Determine the (x, y) coordinate at the center of the cell enclosing the given text.  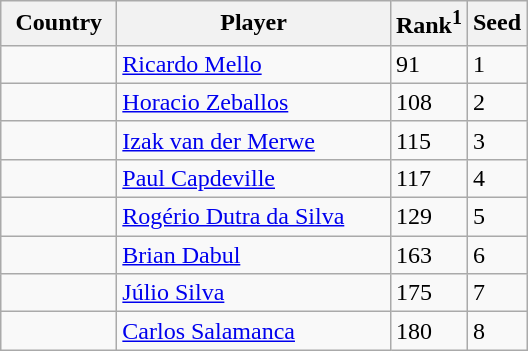
Júlio Silva (254, 293)
Ricardo Mello (254, 64)
Carlos Salamanca (254, 331)
Rank1 (428, 24)
91 (428, 64)
6 (496, 255)
163 (428, 255)
5 (496, 217)
Brian Dabul (254, 255)
117 (428, 178)
108 (428, 102)
2 (496, 102)
Player (254, 24)
1 (496, 64)
4 (496, 178)
Izak van der Merwe (254, 140)
115 (428, 140)
Horacio Zeballos (254, 102)
Rogério Dutra da Silva (254, 217)
175 (428, 293)
180 (428, 331)
Country (59, 24)
3 (496, 140)
8 (496, 331)
Seed (496, 24)
Paul Capdeville (254, 178)
129 (428, 217)
7 (496, 293)
